Return [X, Y] of the center of cell containing provided text 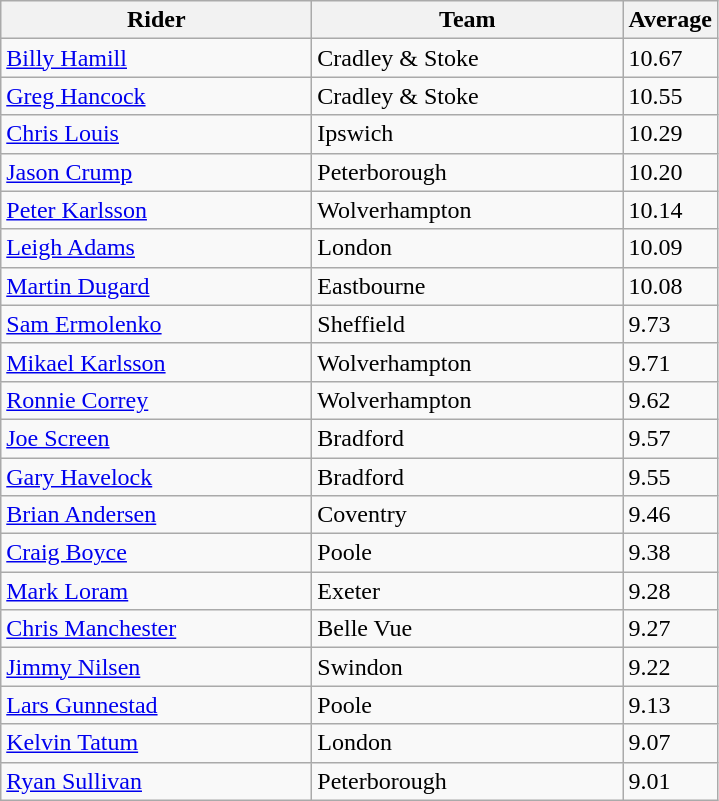
Craig Boyce [156, 553]
9.57 [670, 438]
10.67 [670, 58]
Gary Havelock [156, 477]
10.55 [670, 96]
Swindon [468, 667]
Chris Louis [156, 134]
Ipswich [468, 134]
Ronnie Correy [156, 400]
Martin Dugard [156, 286]
Coventry [468, 515]
Exeter [468, 591]
10.08 [670, 286]
Lars Gunnestad [156, 705]
Greg Hancock [156, 96]
Ryan Sullivan [156, 781]
10.29 [670, 134]
Chris Manchester [156, 629]
9.62 [670, 400]
9.55 [670, 477]
Eastbourne [468, 286]
9.22 [670, 667]
Peter Karlsson [156, 210]
Jimmy Nilsen [156, 667]
Team [468, 20]
Leigh Adams [156, 248]
9.01 [670, 781]
10.20 [670, 172]
9.07 [670, 743]
9.38 [670, 553]
Sheffield [468, 324]
Rider [156, 20]
Joe Screen [156, 438]
Billy Hamill [156, 58]
Mikael Karlsson [156, 362]
Belle Vue [468, 629]
Jason Crump [156, 172]
9.13 [670, 705]
9.28 [670, 591]
9.46 [670, 515]
Average [670, 20]
Sam Ermolenko [156, 324]
9.27 [670, 629]
10.14 [670, 210]
9.73 [670, 324]
10.09 [670, 248]
Brian Andersen [156, 515]
9.71 [670, 362]
Kelvin Tatum [156, 743]
Mark Loram [156, 591]
